Extract the (X, Y) coordinate from the center of the cell holding the provided text.  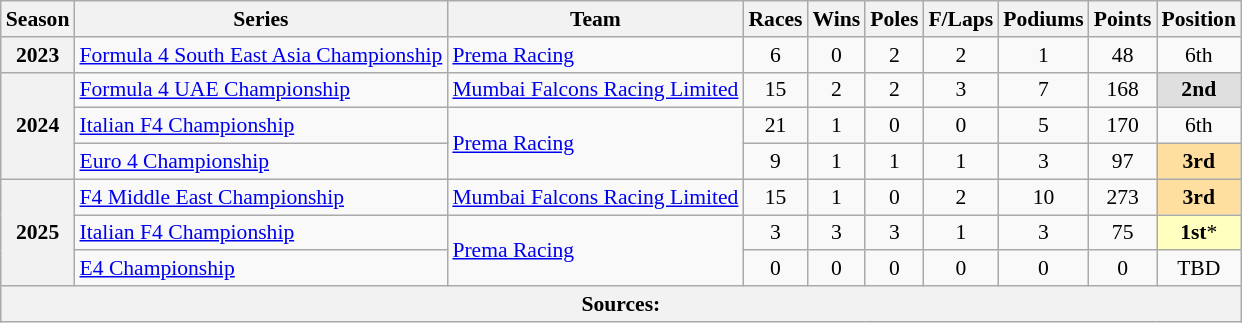
Poles (894, 19)
21 (775, 126)
Series (260, 19)
48 (1123, 55)
273 (1123, 197)
Position (1198, 19)
170 (1123, 126)
2023 (38, 55)
Races (775, 19)
2nd (1198, 90)
Team (595, 19)
Wins (837, 19)
97 (1123, 162)
E4 Championship (260, 269)
Podiums (1044, 19)
10 (1044, 197)
TBD (1198, 269)
Formula 4 South East Asia Championship (260, 55)
2024 (38, 126)
F4 Middle East Championship (260, 197)
Season (38, 19)
168 (1123, 90)
75 (1123, 233)
Points (1123, 19)
5 (1044, 126)
Formula 4 UAE Championship (260, 90)
2025 (38, 232)
F/Laps (960, 19)
1st* (1198, 233)
Euro 4 Championship (260, 162)
7 (1044, 90)
Sources: (621, 304)
6 (775, 55)
9 (775, 162)
